For the text-containing cell, return its midpoint in [X, Y] coordinate format. 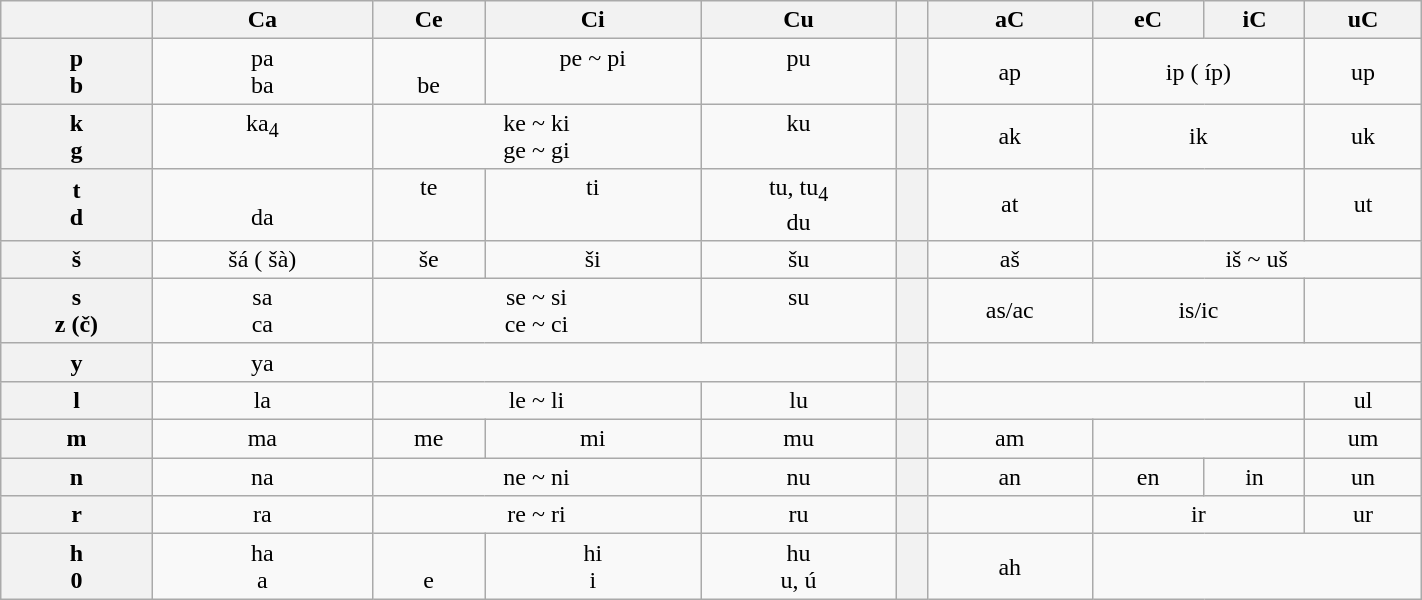
pa ba [262, 72]
um [1363, 439]
ul [1363, 400]
ru [799, 515]
pe ~ pi [593, 72]
an [1010, 477]
Cu [799, 20]
is/ic [1198, 310]
hu u, ú [799, 566]
ya [262, 362]
pu [799, 72]
at [1010, 204]
un [1363, 477]
ah [1010, 566]
p b [76, 72]
h 0 [76, 566]
e [428, 566]
r [76, 515]
y [76, 362]
in [1254, 477]
šá ( šà) [262, 259]
la [262, 400]
iš ~ uš [1256, 259]
ha a [262, 566]
ra [262, 515]
as/ac [1010, 310]
ut [1363, 204]
le ~ li [536, 400]
Ce [428, 20]
ka4 [262, 136]
ip ( íp) [1198, 72]
am [1010, 439]
nu [799, 477]
ik [1198, 136]
n [76, 477]
m [76, 439]
aš [1010, 259]
ir [1198, 515]
Ca [262, 20]
up [1363, 72]
ne ~ ni [536, 477]
ti [593, 204]
en [1148, 477]
iC [1254, 20]
ap [1010, 72]
na [262, 477]
s z (č) [76, 310]
se ~ si ce ~ ci [536, 310]
šu [799, 259]
eC [1148, 20]
mi [593, 439]
me [428, 439]
Ci [593, 20]
k g [76, 136]
tu, tu4 du [799, 204]
te [428, 204]
aC [1010, 20]
ke ~ ki ge ~ gi [536, 136]
l [76, 400]
su [799, 310]
ma [262, 439]
be [428, 72]
ak [1010, 136]
uC [1363, 20]
sa ca [262, 310]
lu [799, 400]
ši [593, 259]
t d [76, 204]
re ~ ri [536, 515]
hi i [593, 566]
uk [1363, 136]
še [428, 259]
da [262, 204]
ku [799, 136]
mu [799, 439]
ur [1363, 515]
š [76, 259]
